Return the [X, Y] coordinate for the center point of the cell that contains the specified text.  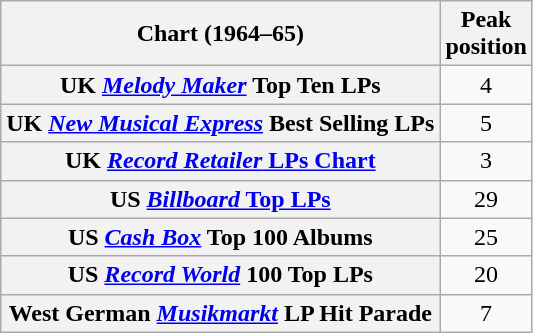
29 [486, 199]
4 [486, 85]
Peakposition [486, 34]
5 [486, 123]
7 [486, 313]
UK Melody Maker Top Ten LPs [220, 85]
20 [486, 275]
25 [486, 237]
UK New Musical Express Best Selling LPs [220, 123]
Chart (1964–65) [220, 34]
West German Musikmarkt LP Hit Parade [220, 313]
US Billboard Top LPs [220, 199]
US Record World 100 Top LPs [220, 275]
UK Record Retailer LPs Chart [220, 161]
US Cash Box Top 100 Albums [220, 237]
3 [486, 161]
